Return (x, y) of the center of cell containing provided text 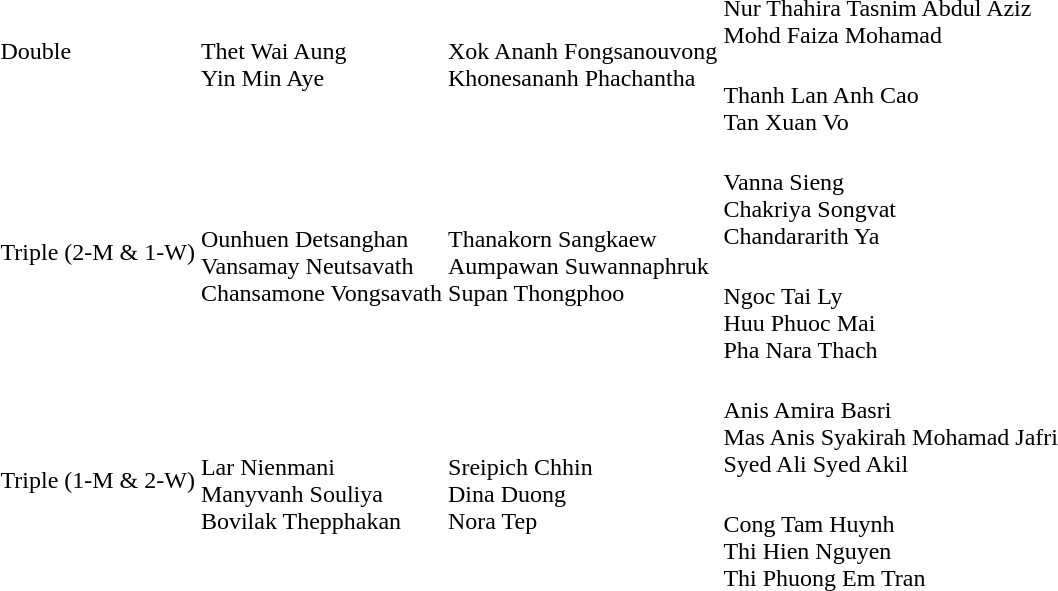
Ounhuen DetsanghanVansamay NeutsavathChansamone Vongsavath (321, 252)
Thanakorn SangkaewAumpawan SuwannaphrukSupan Thongphoo (583, 252)
